From the cell containing the given text, extract its center point as [x, y] coordinate. 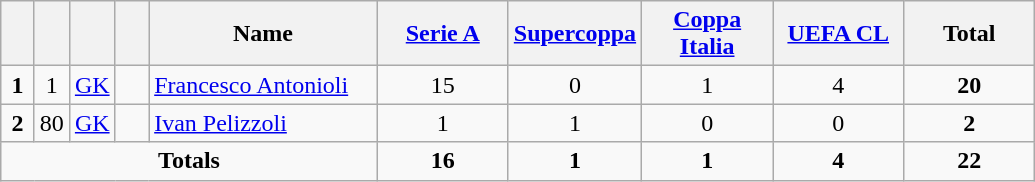
Serie A [442, 34]
22 [970, 161]
15 [442, 85]
Ivan Pelizzoli [264, 123]
80 [52, 123]
Total [970, 34]
Totals [189, 161]
Name [264, 34]
20 [970, 85]
Supercoppa [574, 34]
16 [442, 161]
UEFA CL [838, 34]
Francesco Antonioli [264, 85]
Coppa Italia [708, 34]
